Output the (x, y) coordinate of the center of the cell containing the given text.  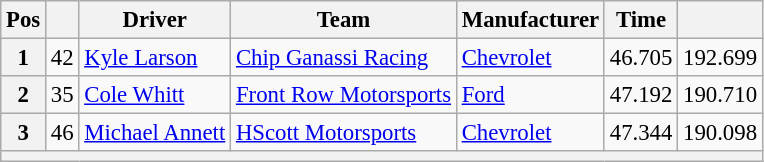
46.705 (640, 58)
Time (640, 20)
35 (62, 95)
192.699 (720, 58)
Driver (155, 20)
Ford (530, 95)
47.192 (640, 95)
Kyle Larson (155, 58)
Pos (24, 20)
190.098 (720, 133)
2 (24, 95)
190.710 (720, 95)
42 (62, 58)
Front Row Motorsports (344, 95)
47.344 (640, 133)
Cole Whitt (155, 95)
46 (62, 133)
Michael Annett (155, 133)
HScott Motorsports (344, 133)
Manufacturer (530, 20)
3 (24, 133)
1 (24, 58)
Chip Ganassi Racing (344, 58)
Team (344, 20)
